Determine the (x, y) coordinate at the center of the cell enclosing the given text.  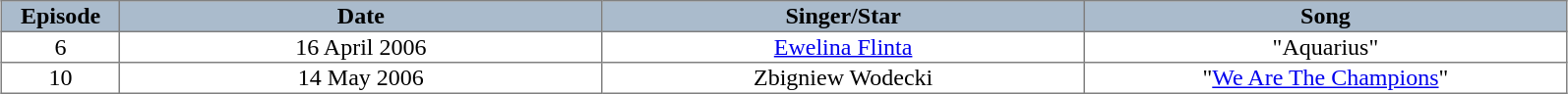
"We Are The Champions" (1325, 78)
Ewelina Flinta (843, 47)
10 (60, 78)
16 April 2006 (361, 47)
14 May 2006 (361, 78)
6 (60, 47)
Episode (60, 17)
Date (361, 17)
Zbigniew Wodecki (843, 78)
Singer/Star (843, 17)
Song (1325, 17)
"Aquarius" (1325, 47)
